Detect which cell encompasses the target text, then output its (X, Y) center coordinate. 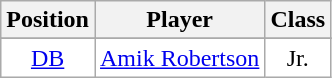
Position (48, 20)
Jr. (298, 58)
DB (48, 58)
Player (179, 20)
Class (298, 20)
Amik Robertson (179, 58)
